Locate the cell with the specified text and output its (x, y) center coordinate. 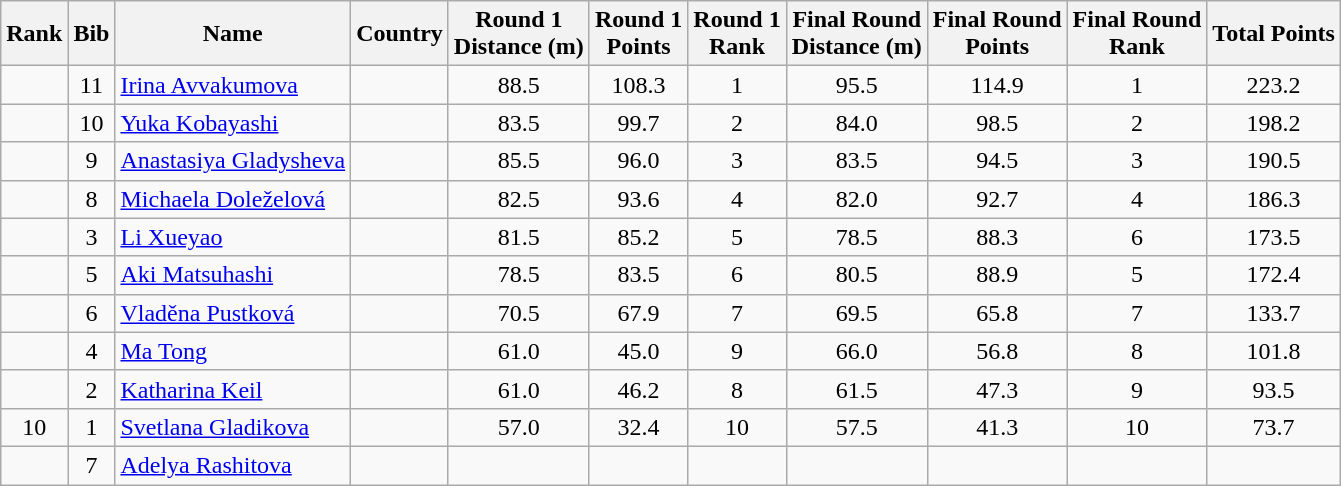
Final Round Distance (m) (856, 34)
11 (92, 85)
45.0 (638, 351)
57.5 (856, 427)
41.3 (997, 427)
172.4 (1274, 275)
Round 1Rank (737, 34)
98.5 (997, 123)
94.5 (997, 161)
198.2 (1274, 123)
88.9 (997, 275)
Rank (34, 34)
Yuka Kobayashi (233, 123)
Round 1Distance (m) (518, 34)
Ma Tong (233, 351)
Svetlana Gladikova (233, 427)
61.5 (856, 389)
Vladěna Pustková (233, 313)
Michaela Doleželová (233, 199)
Anastasiya Gladysheva (233, 161)
69.5 (856, 313)
73.7 (1274, 427)
92.7 (997, 199)
88.5 (518, 85)
101.8 (1274, 351)
93.5 (1274, 389)
Name (233, 34)
Li Xueyao (233, 237)
84.0 (856, 123)
Aki Matsuhashi (233, 275)
81.5 (518, 237)
65.8 (997, 313)
186.3 (1274, 199)
133.7 (1274, 313)
Round 1Points (638, 34)
46.2 (638, 389)
70.5 (518, 313)
223.2 (1274, 85)
82.0 (856, 199)
80.5 (856, 275)
96.0 (638, 161)
85.2 (638, 237)
Country (400, 34)
95.5 (856, 85)
56.8 (997, 351)
88.3 (997, 237)
Total Points (1274, 34)
82.5 (518, 199)
93.6 (638, 199)
66.0 (856, 351)
Final Round Points (997, 34)
173.5 (1274, 237)
67.9 (638, 313)
99.7 (638, 123)
Adelya Rashitova (233, 465)
114.9 (997, 85)
85.5 (518, 161)
32.4 (638, 427)
Bib (92, 34)
57.0 (518, 427)
Katharina Keil (233, 389)
47.3 (997, 389)
Final Round Rank (1137, 34)
190.5 (1274, 161)
108.3 (638, 85)
Irina Avvakumova (233, 85)
